Provide the (x, y) coordinate of the cell's center where the given text is located.  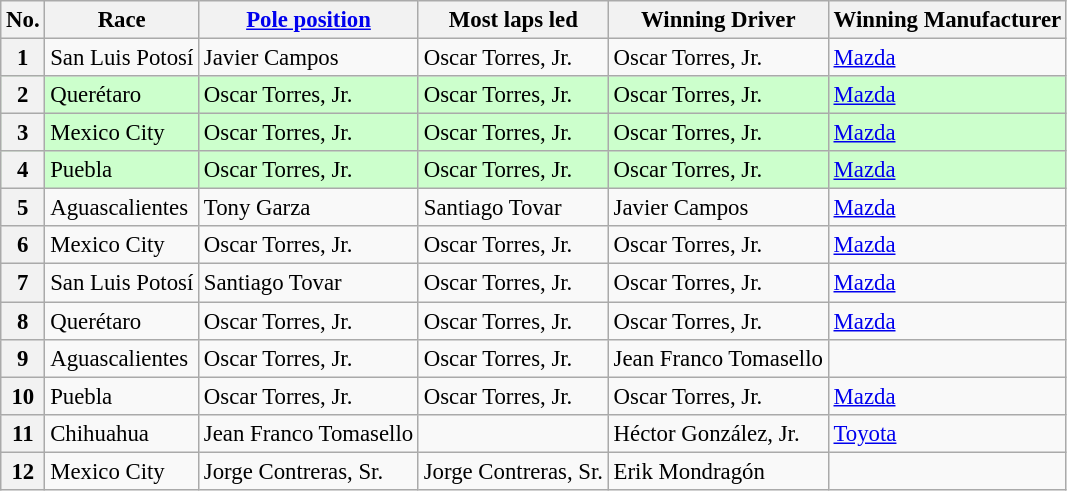
10 (23, 396)
Race (122, 20)
Toyota (947, 433)
9 (23, 358)
Pole position (309, 20)
Chihuahua (122, 433)
8 (23, 321)
5 (23, 208)
3 (23, 133)
4 (23, 170)
12 (23, 471)
2 (23, 95)
Tony Garza (309, 208)
Héctor González, Jr. (718, 433)
11 (23, 433)
Erik Mondragón (718, 471)
Most laps led (513, 20)
7 (23, 283)
Winning Manufacturer (947, 20)
1 (23, 58)
No. (23, 20)
Winning Driver (718, 20)
6 (23, 245)
